Detect which cell encompasses the target text, then output its (x, y) center coordinate. 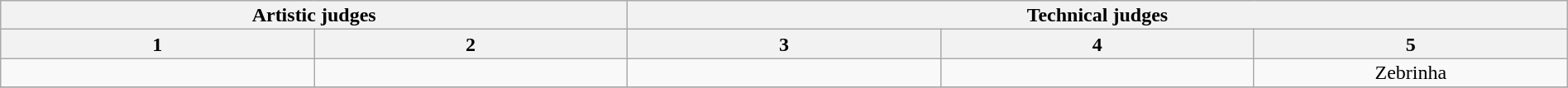
4 (1097, 44)
3 (784, 44)
1 (157, 44)
Technical judges (1098, 15)
Zebrinha (1411, 72)
5 (1411, 44)
Artistic judges (314, 15)
2 (471, 44)
